Output the [x, y] coordinate of the center of the cell containing the given text.  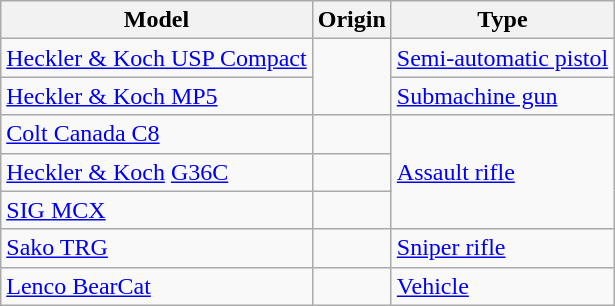
Semi-automatic pistol [502, 58]
SIG MCX [156, 210]
Sniper rifle [502, 248]
Origin [352, 20]
Heckler & Koch USP Compact [156, 58]
Model [156, 20]
Vehicle [502, 286]
Heckler & Koch MP5 [156, 96]
Heckler & Koch G36C [156, 172]
Colt Canada C8 [156, 134]
Assault rifle [502, 172]
Submachine gun [502, 96]
Lenco BearCat [156, 286]
Type [502, 20]
Sako TRG [156, 248]
